For the text-containing cell, return its midpoint in (x, y) coordinate format. 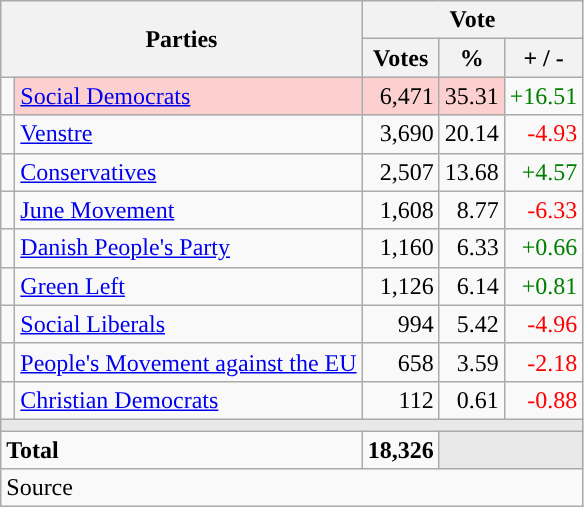
2,507 (400, 172)
8.77 (472, 210)
Votes (400, 58)
1,160 (400, 248)
Parties (182, 39)
35.31 (472, 96)
658 (400, 362)
-4.96 (544, 324)
1,608 (400, 210)
1,126 (400, 286)
6.14 (472, 286)
6,471 (400, 96)
3.59 (472, 362)
5.42 (472, 324)
+16.51 (544, 96)
994 (400, 324)
Venstre (188, 134)
-0.88 (544, 400)
Vote (472, 20)
3,690 (400, 134)
18,326 (400, 449)
Source (292, 488)
Total (182, 449)
June Movement (188, 210)
% (472, 58)
Christian Democrats (188, 400)
-6.33 (544, 210)
Green Left (188, 286)
-2.18 (544, 362)
-4.93 (544, 134)
+ / - (544, 58)
20.14 (472, 134)
Conservatives (188, 172)
13.68 (472, 172)
Social Democrats (188, 96)
People's Movement against the EU (188, 362)
6.33 (472, 248)
+0.66 (544, 248)
112 (400, 400)
0.61 (472, 400)
+4.57 (544, 172)
Danish People's Party (188, 248)
Social Liberals (188, 324)
+0.81 (544, 286)
